Identify which cell holds the provided text, then report its [x, y] central coordinate. 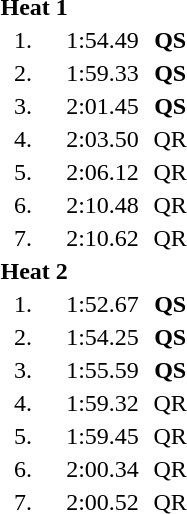
2:06.12 [102, 172]
2:10.48 [102, 205]
1:55.59 [102, 370]
1:54.25 [102, 337]
1:59.32 [102, 403]
1:52.67 [102, 304]
2:00.34 [102, 469]
2:10.62 [102, 238]
1:54.49 [102, 40]
2:01.45 [102, 106]
1:59.33 [102, 73]
1:59.45 [102, 436]
2:03.50 [102, 139]
